Search for the cell housing the specified text and yield its (x, y) center coordinate. 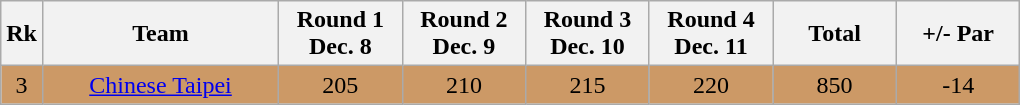
3 (22, 85)
Round 2 Dec. 9 (464, 34)
Team (160, 34)
Total (835, 34)
215 (588, 85)
Round 1 Dec. 8 (341, 34)
+/- Par (958, 34)
205 (341, 85)
210 (464, 85)
Chinese Taipei (160, 85)
Round 3 Dec. 10 (588, 34)
Rk (22, 34)
220 (711, 85)
Round 4 Dec. 11 (711, 34)
-14 (958, 85)
850 (835, 85)
